Locate the cell with the specified text and output its (x, y) center coordinate. 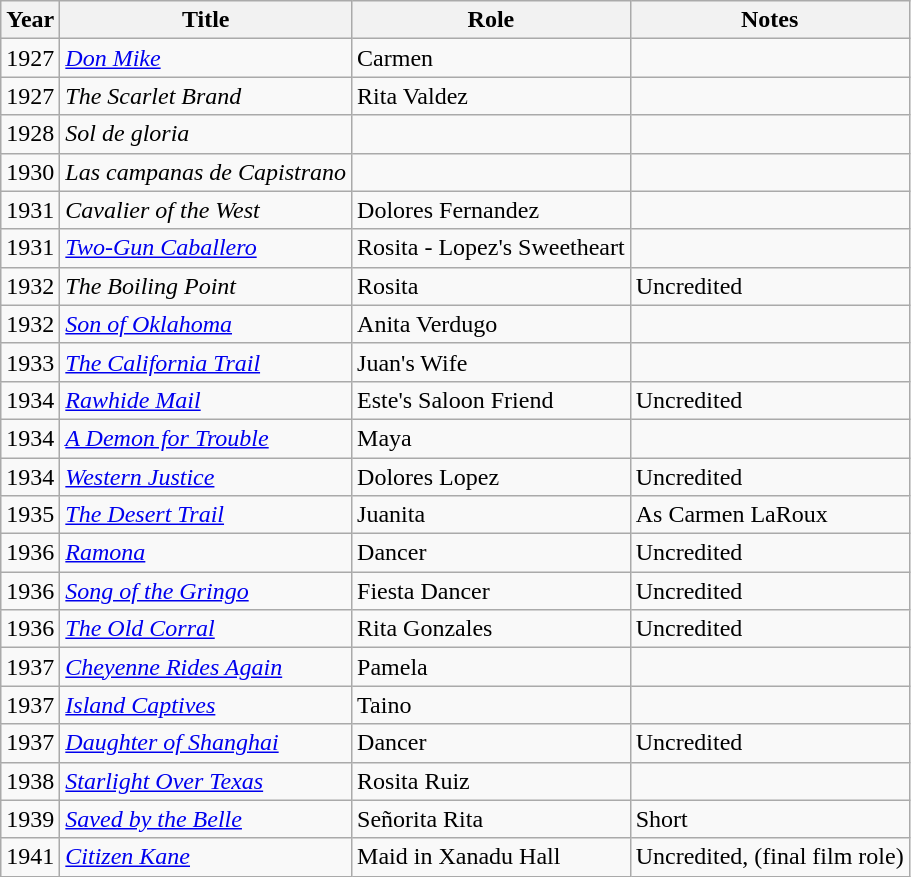
1930 (30, 172)
Maid in Xanadu Hall (492, 857)
Taino (492, 705)
Rita Valdez (492, 96)
Rosita Ruiz (492, 781)
Ramona (206, 553)
Juanita (492, 515)
The Boiling Point (206, 286)
Rita Gonzales (492, 629)
Pamela (492, 667)
Anita Verdugo (492, 324)
Juan's Wife (492, 362)
1928 (30, 134)
Maya (492, 438)
As Carmen LaRoux (770, 515)
Dolores Fernandez (492, 210)
Dolores Lopez (492, 477)
1941 (30, 857)
The Old Corral (206, 629)
Carmen (492, 58)
Cavalier of the West (206, 210)
Uncredited, (final film role) (770, 857)
Notes (770, 20)
1938 (30, 781)
A Demon for Trouble (206, 438)
Este's Saloon Friend (492, 400)
The Desert Trail (206, 515)
1935 (30, 515)
1933 (30, 362)
The California Trail (206, 362)
1939 (30, 819)
Saved by the Belle (206, 819)
Song of the Gringo (206, 591)
Island Captives (206, 705)
Rawhide Mail (206, 400)
Two-Gun Caballero (206, 248)
Title (206, 20)
Role (492, 20)
Son of Oklahoma (206, 324)
Fiesta Dancer (492, 591)
Sol de gloria (206, 134)
Las campanas de Capistrano (206, 172)
Short (770, 819)
Rosita - Lopez's Sweetheart (492, 248)
Don Mike (206, 58)
The Scarlet Brand (206, 96)
Cheyenne Rides Again (206, 667)
Señorita Rita (492, 819)
Starlight Over Texas (206, 781)
Western Justice (206, 477)
Citizen Kane (206, 857)
Daughter of Shanghai (206, 743)
Year (30, 20)
Rosita (492, 286)
